Extract the [x, y] coordinate from the center of the cell holding the provided text.  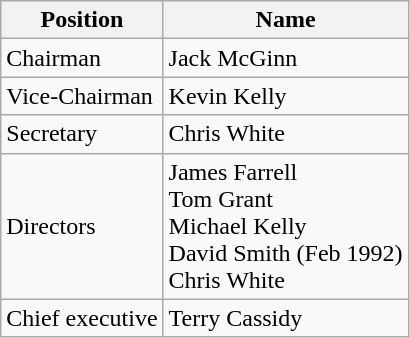
Vice-Chairman [82, 96]
Chris White [286, 134]
Chairman [82, 58]
Jack McGinn [286, 58]
James FarrellTom GrantMichael KellyDavid Smith (Feb 1992)Chris White [286, 226]
Directors [82, 226]
Terry Cassidy [286, 318]
Kevin Kelly [286, 96]
Name [286, 20]
Chief executive [82, 318]
Secretary [82, 134]
Position [82, 20]
